Provide the (X, Y) coordinate of the cell's center where the given text is located.  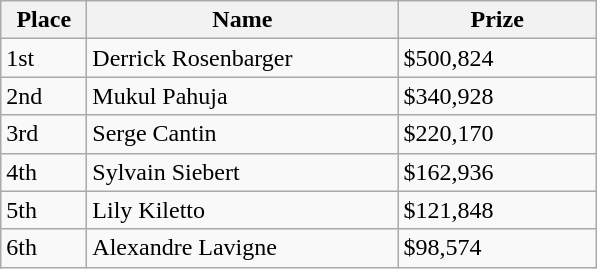
$98,574 (498, 248)
$220,170 (498, 134)
6th (44, 248)
3rd (44, 134)
Name (242, 20)
$340,928 (498, 96)
Place (44, 20)
Sylvain Siebert (242, 172)
Mukul Pahuja (242, 96)
Serge Cantin (242, 134)
$162,936 (498, 172)
Derrick Rosenbarger (242, 58)
Alexandre Lavigne (242, 248)
2nd (44, 96)
4th (44, 172)
1st (44, 58)
$500,824 (498, 58)
Lily Kiletto (242, 210)
5th (44, 210)
Prize (498, 20)
$121,848 (498, 210)
